Locate the cell with the specified text and output its (x, y) center coordinate. 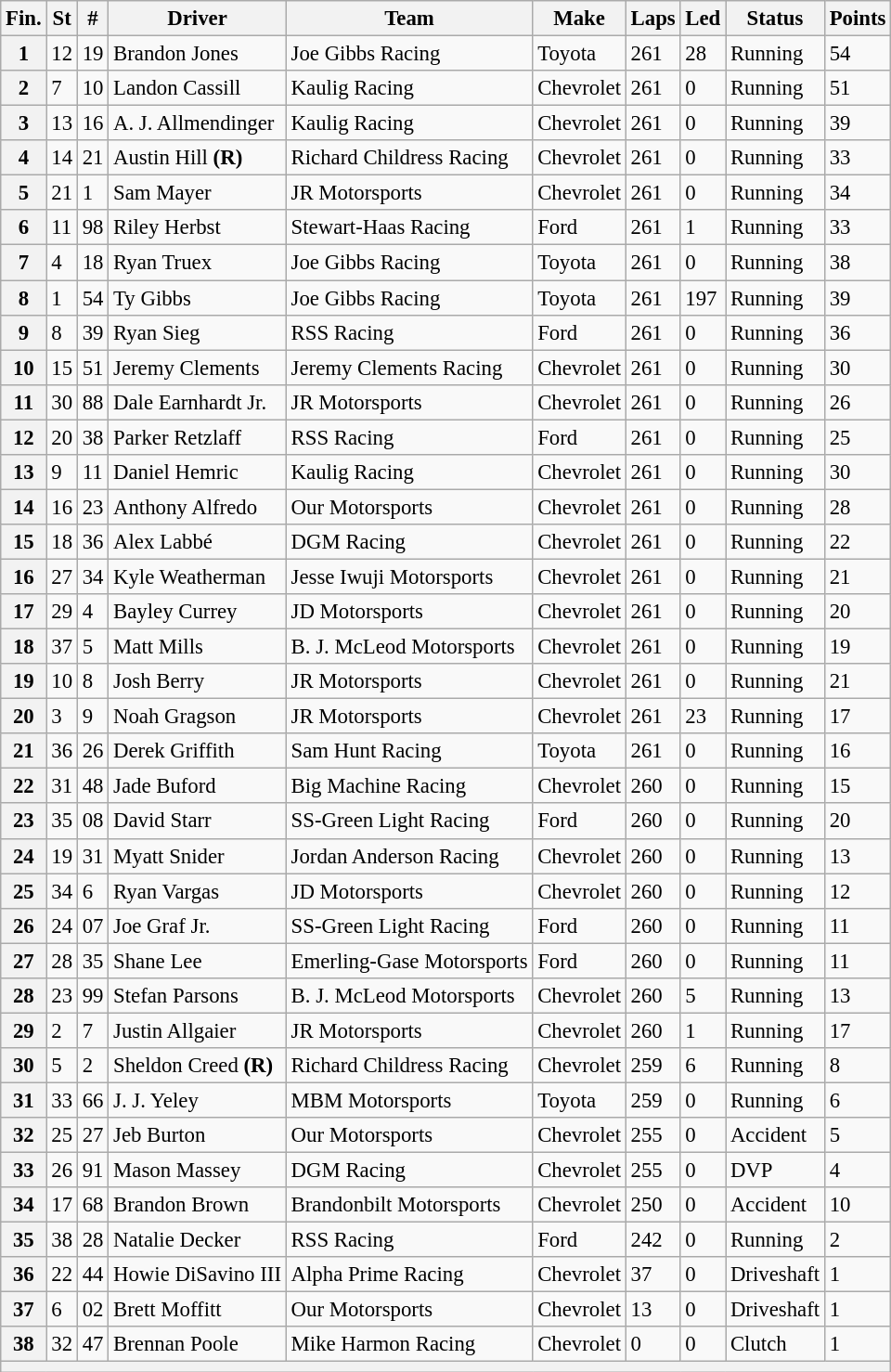
99 (93, 996)
Jade Buford (198, 786)
02 (93, 1310)
Points (858, 19)
Sam Hunt Racing (409, 751)
Laps (653, 19)
Justin Allgaier (198, 1030)
250 (653, 1205)
Driver (198, 19)
MBM Motorsports (409, 1100)
Stewart-Haas Racing (409, 227)
Myatt Snider (198, 856)
68 (93, 1205)
J. J. Yeley (198, 1100)
Jeremy Clements (198, 368)
Natalie Decker (198, 1240)
07 (93, 925)
Jeremy Clements Racing (409, 368)
Noah Gragson (198, 717)
Alpha Prime Racing (409, 1275)
Kyle Weatherman (198, 576)
88 (93, 402)
Brandonbilt Motorsports (409, 1205)
Ty Gibbs (198, 298)
242 (653, 1240)
David Starr (198, 822)
Austin Hill (R) (198, 158)
98 (93, 227)
Make (579, 19)
Brett Moffitt (198, 1310)
Brandon Brown (198, 1205)
Howie DiSavino III (198, 1275)
197 (704, 298)
Sam Mayer (198, 193)
Derek Griffith (198, 751)
Sheldon Creed (R) (198, 1066)
Stefan Parsons (198, 996)
DVP (776, 1171)
Team (409, 19)
Jordan Anderson Racing (409, 856)
Ryan Sieg (198, 332)
91 (93, 1171)
Dale Earnhardt Jr. (198, 402)
Mike Harmon Racing (409, 1345)
Alex Labbé (198, 542)
Mason Massey (198, 1171)
Ryan Truex (198, 263)
Shane Lee (198, 961)
Parker Retzlaff (198, 437)
47 (93, 1345)
44 (93, 1275)
Landon Cassill (198, 88)
Status (776, 19)
Matt Mills (198, 647)
Clutch (776, 1345)
Emerling-Gase Motorsports (409, 961)
Josh Berry (198, 681)
Brandon Jones (198, 54)
08 (93, 822)
Anthony Alfredo (198, 507)
St (61, 19)
Jeb Burton (198, 1135)
Fin. (24, 19)
66 (93, 1100)
Daniel Hemric (198, 472)
A. J. Allmendinger (198, 123)
Ryan Vargas (198, 891)
48 (93, 786)
Brennan Poole (198, 1345)
Led (704, 19)
# (93, 19)
Big Machine Racing (409, 786)
Riley Herbst (198, 227)
Bayley Currey (198, 612)
Joe Graf Jr. (198, 925)
Jesse Iwuji Motorsports (409, 576)
